Return the (X, Y) coordinate for the center point of the cell that contains the specified text.  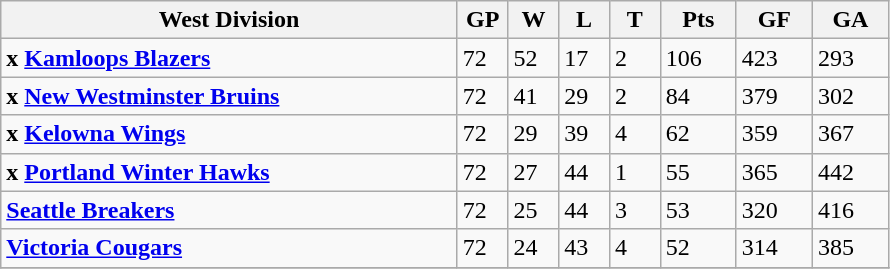
Pts (698, 20)
385 (850, 248)
24 (534, 248)
Seattle Breakers (230, 210)
GF (774, 20)
17 (584, 58)
1 (634, 172)
x Portland Winter Hawks (230, 172)
320 (774, 210)
West Division (230, 20)
53 (698, 210)
293 (850, 58)
416 (850, 210)
3 (634, 210)
L (584, 20)
367 (850, 134)
314 (774, 248)
302 (850, 96)
39 (584, 134)
W (534, 20)
106 (698, 58)
25 (534, 210)
84 (698, 96)
GP (482, 20)
62 (698, 134)
379 (774, 96)
55 (698, 172)
x Kamloops Blazers (230, 58)
x New Westminster Bruins (230, 96)
41 (534, 96)
x Kelowna Wings (230, 134)
442 (850, 172)
43 (584, 248)
423 (774, 58)
27 (534, 172)
GA (850, 20)
365 (774, 172)
T (634, 20)
Victoria Cougars (230, 248)
359 (774, 134)
